Pinpoint the cell where the given text exists, returning its (X, Y) midpoint coordinate. 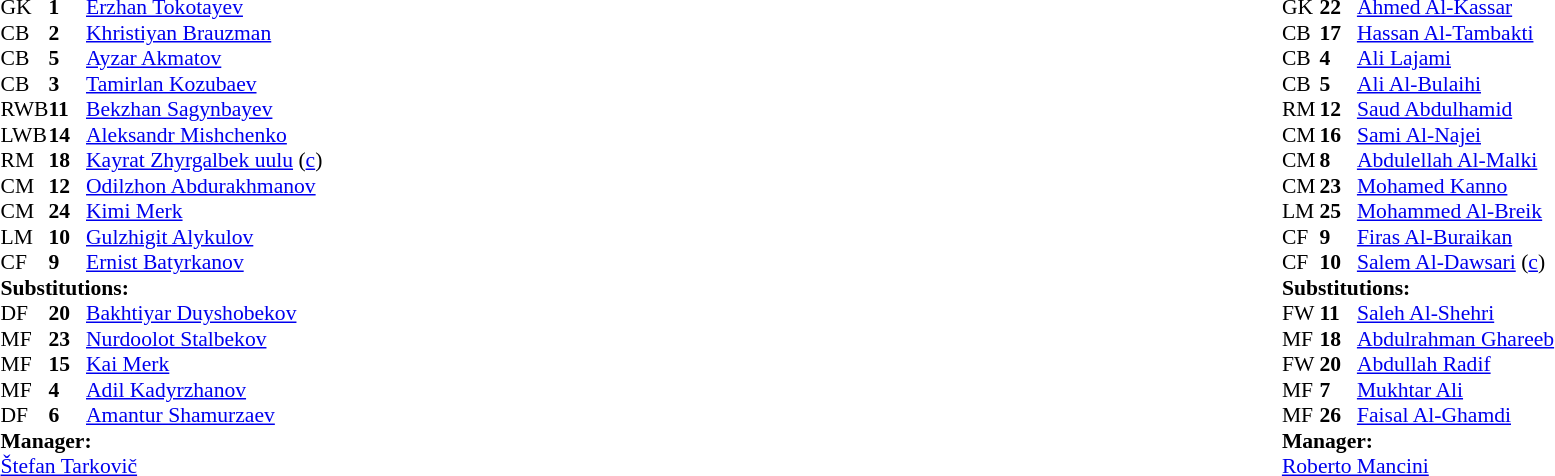
3 (67, 84)
26 (1338, 415)
Firas Al-Buraikan (1456, 237)
Mohammed Al-Breik (1456, 211)
Ali Al-Bulaihi (1456, 84)
24 (67, 211)
Kimi Merk (204, 211)
Ayzar Akmatov (204, 59)
LWB (24, 135)
Ali Lajami (1456, 59)
Amantur Shamurzaev (204, 415)
14 (67, 135)
Kayrat Zhyrgalbek uulu (c) (204, 161)
17 (1338, 33)
Khristiyan Brauzman (204, 33)
Saud Abdulhamid (1456, 109)
Abdulrahman Ghareeb (1456, 339)
Saleh Al-Shehri (1456, 313)
Faisal Al-Ghamdi (1456, 415)
2 (67, 33)
8 (1338, 161)
Aleksandr Mishchenko (204, 135)
Ernist Batyrkanov (204, 263)
Abdullah Radif (1456, 365)
Tamirlan Kozubaev (204, 84)
Gulzhigit Alykulov (204, 237)
Bakhtiyar Duyshobekov (204, 313)
Nurdoolot Stalbekov (204, 339)
RWB (24, 109)
Abdulellah Al-Malki (1456, 161)
Kai Merk (204, 365)
Mohamed Kanno (1456, 186)
15 (67, 365)
Adil Kadyrzhanov (204, 390)
Mukhtar Ali (1456, 390)
Bekzhan Sagynbayev (204, 109)
6 (67, 415)
Sami Al-Najei (1456, 135)
16 (1338, 135)
Salem Al-Dawsari (c) (1456, 263)
7 (1338, 390)
Hassan Al-Tambakti (1456, 33)
Odilzhon Abdurakhmanov (204, 186)
25 (1338, 211)
